Return [X, Y] of the center of cell containing provided text 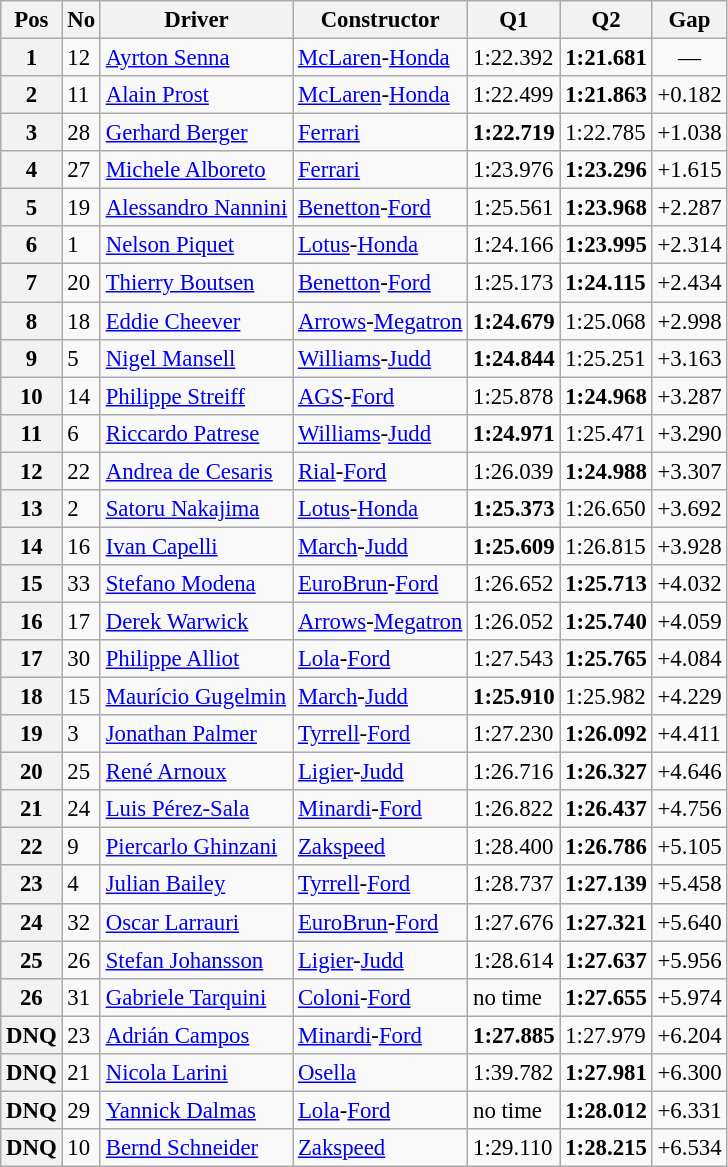
1:28.737 [514, 885]
1:25.373 [514, 509]
AGS-Ford [380, 396]
1:26.652 [514, 584]
+3.928 [690, 546]
1:27.139 [606, 885]
Rial-Ford [380, 471]
Nigel Mansell [196, 358]
28 [81, 133]
1:24.115 [606, 283]
1:28.614 [514, 960]
1:27.543 [514, 659]
René Arnoux [196, 772]
Gap [690, 20]
1:23.968 [606, 208]
29 [81, 1110]
Osella [380, 1073]
+2.287 [690, 208]
Alain Prost [196, 95]
Ayrton Senna [196, 58]
1:26.052 [514, 621]
Gabriele Tarquini [196, 997]
+2.314 [690, 245]
1:28.012 [606, 1110]
1:24.971 [514, 433]
+6.300 [690, 1073]
1:25.068 [606, 321]
1:29.110 [514, 1148]
+4.646 [690, 772]
Julian Bailey [196, 885]
1:39.782 [514, 1073]
+4.084 [690, 659]
30 [81, 659]
Q1 [514, 20]
+1.038 [690, 133]
+6.331 [690, 1110]
1:27.637 [606, 960]
31 [81, 997]
Bernd Schneider [196, 1148]
Q2 [606, 20]
1:25.609 [514, 546]
No [81, 20]
Maurício Gugelmin [196, 697]
+1.615 [690, 170]
Thierry Boutsen [196, 283]
1:26.437 [606, 809]
+4.756 [690, 809]
1:27.676 [514, 922]
+3.290 [690, 433]
1:22.719 [514, 133]
+2.998 [690, 321]
1:24.166 [514, 245]
32 [81, 922]
1:26.092 [606, 734]
Michele Alboreto [196, 170]
Piercarlo Ghinzani [196, 847]
13 [32, 509]
+4.411 [690, 734]
Stefano Modena [196, 584]
1:21.863 [606, 95]
1:25.471 [606, 433]
1:25.251 [606, 358]
1:22.785 [606, 133]
+0.182 [690, 95]
1:27.655 [606, 997]
1:22.499 [514, 95]
+5.956 [690, 960]
1:26.039 [514, 471]
1:22.392 [514, 58]
1:24.679 [514, 321]
Jonathan Palmer [196, 734]
1:27.321 [606, 922]
Philippe Streiff [196, 396]
Coloni-Ford [380, 997]
1:28.400 [514, 847]
1:25.740 [606, 621]
+3.307 [690, 471]
Riccardo Patrese [196, 433]
Alessandro Nannini [196, 208]
1:24.844 [514, 358]
+5.105 [690, 847]
1:27.230 [514, 734]
Philippe Alliot [196, 659]
1:27.979 [606, 1035]
Nicola Larini [196, 1073]
1:25.982 [606, 697]
+4.059 [690, 621]
1:25.713 [606, 584]
Driver [196, 20]
1:26.716 [514, 772]
1:23.296 [606, 170]
1:27.885 [514, 1035]
1:21.681 [606, 58]
1:28.215 [606, 1148]
+3.287 [690, 396]
— [690, 58]
Luis Pérez-Sala [196, 809]
33 [81, 584]
+6.534 [690, 1148]
1:25.765 [606, 659]
Gerhard Berger [196, 133]
Adrián Campos [196, 1035]
8 [32, 321]
1:25.561 [514, 208]
Andrea de Cesaris [196, 471]
Oscar Larrauri [196, 922]
7 [32, 283]
1:25.173 [514, 283]
Satoru Nakajima [196, 509]
1:26.786 [606, 847]
1:26.650 [606, 509]
Yannick Dalmas [196, 1110]
1:23.976 [514, 170]
27 [81, 170]
Nelson Piquet [196, 245]
1:25.878 [514, 396]
1:26.815 [606, 546]
1:26.822 [514, 809]
1:26.327 [606, 772]
+3.692 [690, 509]
Derek Warwick [196, 621]
+3.163 [690, 358]
Constructor [380, 20]
+5.640 [690, 922]
1:23.995 [606, 245]
+2.434 [690, 283]
+4.229 [690, 697]
1:27.981 [606, 1073]
+4.032 [690, 584]
Pos [32, 20]
Eddie Cheever [196, 321]
Stefan Johansson [196, 960]
Ivan Capelli [196, 546]
+5.974 [690, 997]
+6.204 [690, 1035]
+5.458 [690, 885]
1:25.910 [514, 697]
1:24.988 [606, 471]
1:24.968 [606, 396]
